Pinpoint the cell where the given text exists, returning its (x, y) midpoint coordinate. 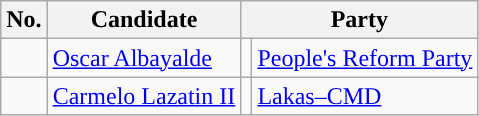
Lakas–CMD (365, 96)
People's Reform Party (365, 58)
No. (24, 20)
Oscar Albayalde (144, 58)
Party (360, 20)
Candidate (144, 20)
Carmelo Lazatin II (144, 96)
